Locate the cell with the specified text and output its (X, Y) center coordinate. 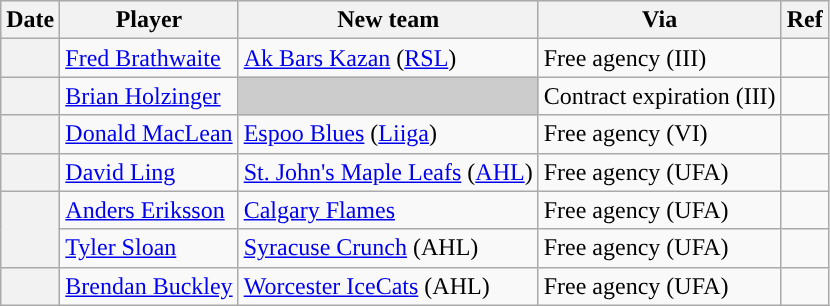
Via (660, 20)
Brendan Buckley (149, 286)
Tyler Sloan (149, 248)
Worcester IceCats (AHL) (388, 286)
Free agency (VI) (660, 134)
Anders Eriksson (149, 210)
St. John's Maple Leafs (AHL) (388, 172)
Ref (804, 20)
Free agency (III) (660, 58)
Donald MacLean (149, 134)
Ak Bars Kazan (RSL) (388, 58)
Syracuse Crunch (AHL) (388, 248)
Espoo Blues (Liiga) (388, 134)
Calgary Flames (388, 210)
Date (30, 20)
David Ling (149, 172)
Contract expiration (III) (660, 96)
Fred Brathwaite (149, 58)
New team (388, 20)
Brian Holzinger (149, 96)
Player (149, 20)
